Return the (x, y) coordinate for the center point of the cell that contains the specified text.  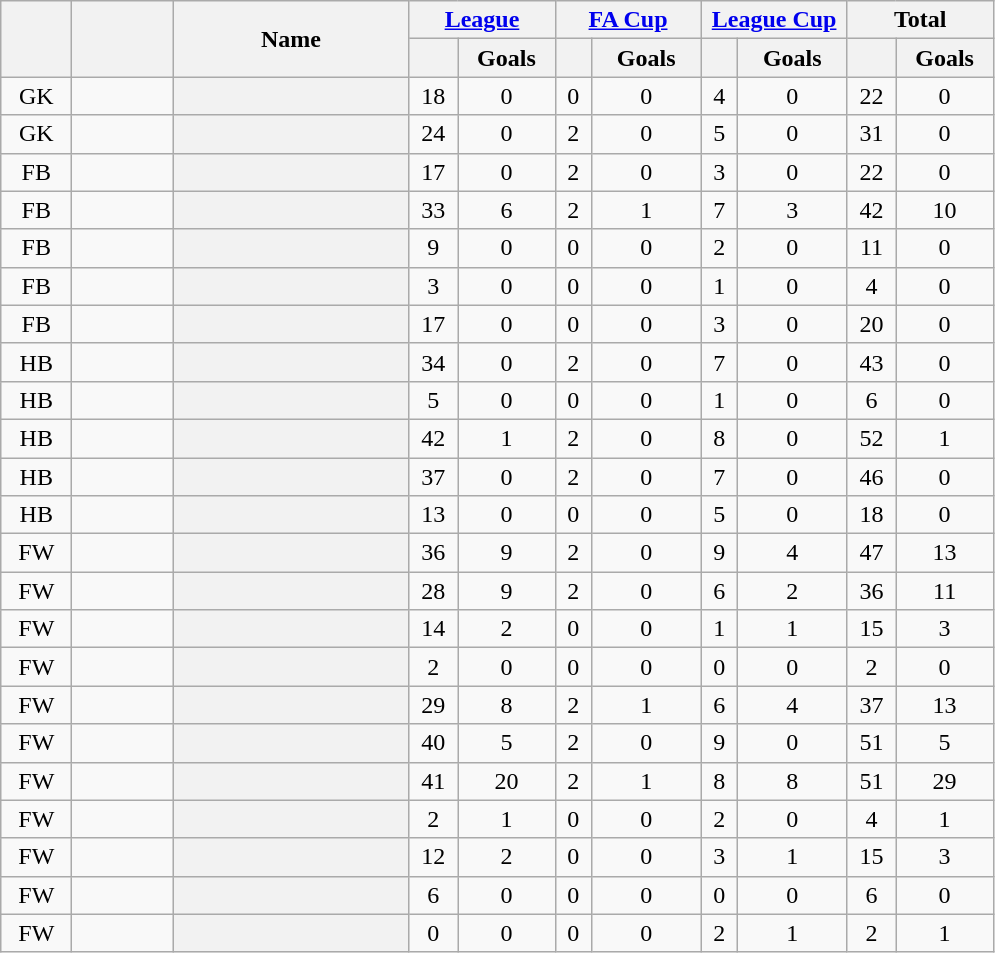
24 (434, 134)
League Cup (774, 20)
FA Cup (628, 20)
46 (872, 477)
14 (434, 629)
League (482, 20)
33 (434, 210)
28 (434, 591)
10 (944, 210)
47 (872, 553)
12 (434, 857)
40 (434, 743)
34 (434, 362)
52 (872, 438)
Name (291, 39)
31 (872, 134)
43 (872, 362)
41 (434, 781)
Total (920, 20)
